Provide the [X, Y] coordinate of the cell's center where the given text is located.  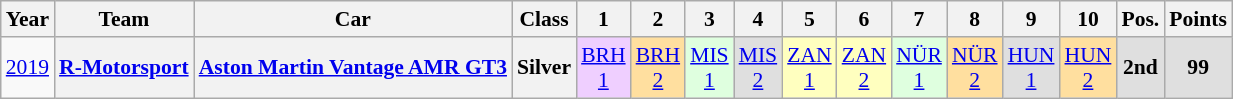
9 [1032, 19]
NÜR2 [975, 68]
5 [809, 19]
Pos. [1140, 19]
2019 [28, 68]
BRH2 [658, 68]
Points [1198, 19]
Car [353, 19]
Silver [544, 68]
R-Motorsport [124, 68]
6 [864, 19]
Class [544, 19]
99 [1198, 68]
7 [919, 19]
BRH1 [604, 68]
Aston Martin Vantage AMR GT3 [353, 68]
HUN1 [1032, 68]
2 [658, 19]
Year [28, 19]
NÜR1 [919, 68]
Team [124, 19]
1 [604, 19]
8 [975, 19]
4 [758, 19]
10 [1088, 19]
MIS2 [758, 68]
3 [710, 19]
MIS1 [710, 68]
ZAN1 [809, 68]
2nd [1140, 68]
ZAN2 [864, 68]
HUN2 [1088, 68]
